Output the [X, Y] coordinate of the center of the cell containing the given text.  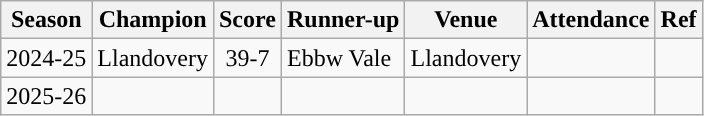
Season [46, 20]
Ebbw Vale [343, 58]
Runner-up [343, 20]
Ref [678, 20]
39-7 [247, 58]
Score [247, 20]
Champion [153, 20]
2025-26 [46, 96]
Attendance [591, 20]
Venue [466, 20]
2024-25 [46, 58]
